Search for the cell housing the specified text and yield its (X, Y) center coordinate. 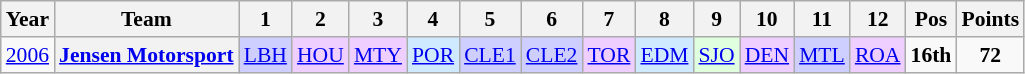
POR (433, 55)
Team (146, 19)
EDM (664, 55)
Year (28, 19)
5 (490, 19)
SJO (716, 55)
ROA (878, 55)
TOR (608, 55)
HOU (320, 55)
7 (608, 19)
3 (378, 19)
CLE1 (490, 55)
6 (552, 19)
LBH (266, 55)
8 (664, 19)
2006 (28, 55)
DEN (767, 55)
4 (433, 19)
16th (932, 55)
CLE2 (552, 55)
2 (320, 19)
1 (266, 19)
Jensen Motorsport (146, 55)
MTY (378, 55)
72 (990, 55)
10 (767, 19)
12 (878, 19)
Pos (932, 19)
9 (716, 19)
11 (822, 19)
Points (990, 19)
MTL (822, 55)
